Determine the (X, Y) coordinate at the center of the cell enclosing the given text.  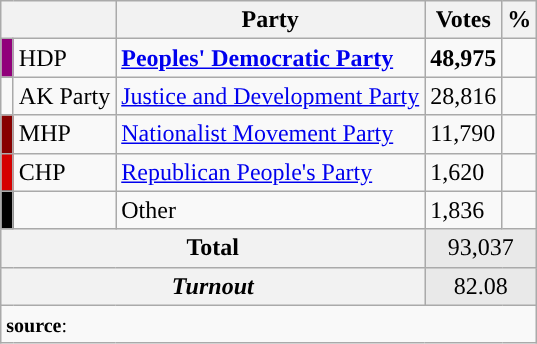
AK Party (64, 96)
Total (213, 248)
93,037 (481, 248)
Justice and Development Party (270, 96)
11,790 (464, 134)
Votes (464, 20)
Peoples' Democratic Party (270, 58)
source: (269, 324)
Turnout (213, 286)
Republican People's Party (270, 172)
MHP (64, 134)
% (520, 20)
Party (270, 20)
82.08 (481, 286)
CHP (64, 172)
1,836 (464, 210)
Other (270, 210)
Nationalist Movement Party (270, 134)
1,620 (464, 172)
HDP (64, 58)
48,975 (464, 58)
28,816 (464, 96)
